Return (x, y) of the center of cell containing provided text 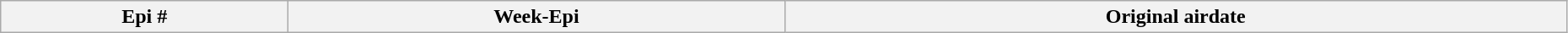
Original airdate (1176, 17)
Epi # (145, 17)
Week-Epi (536, 17)
